From the cell containing the given text, extract its center point as [x, y] coordinate. 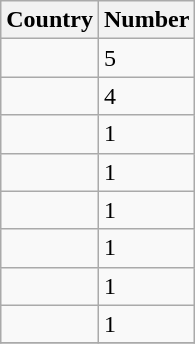
Number [146, 20]
Country [50, 20]
4 [146, 96]
5 [146, 58]
